Identify which cell holds the provided text, then report its (x, y) central coordinate. 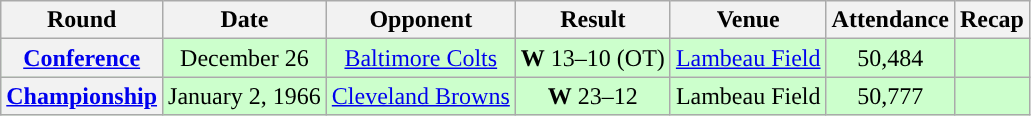
Baltimore Colts (420, 58)
Result (592, 20)
Venue (748, 20)
Opponent (420, 20)
Attendance (890, 20)
Championship (82, 96)
January 2, 1966 (245, 96)
50,777 (890, 96)
50,484 (890, 58)
Cleveland Browns (420, 96)
W 23–12 (592, 96)
W 13–10 (OT) (592, 58)
Date (245, 20)
Round (82, 20)
Recap (992, 20)
Conference (82, 58)
December 26 (245, 58)
